Determine the (x, y) coordinate at the center of the cell enclosing the given text.  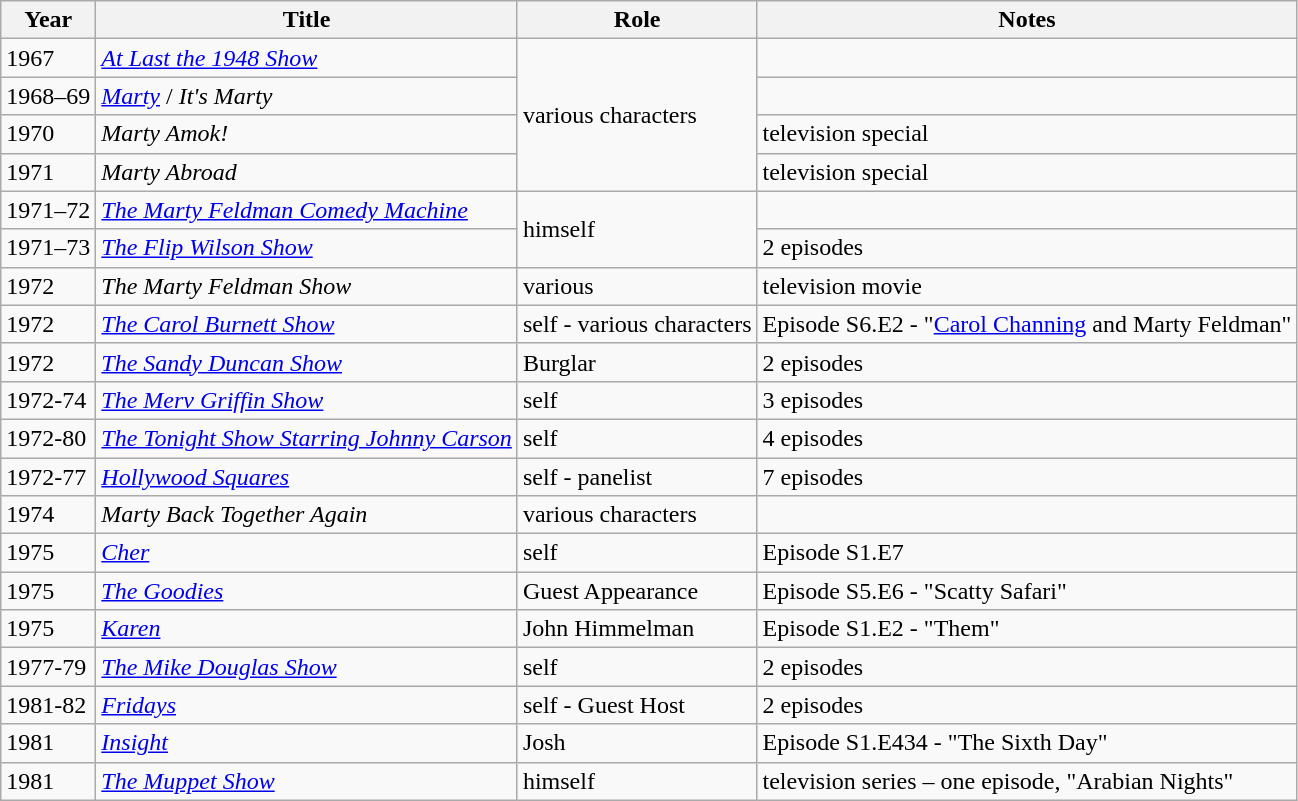
John Himmelman (637, 629)
Episode S1.E2 - "Them" (1027, 629)
Marty Amok! (307, 134)
Marty Abroad (307, 172)
Josh (637, 743)
The Marty Feldman Comedy Machine (307, 210)
1968–69 (48, 96)
Marty / It's Marty (307, 96)
Role (637, 20)
1967 (48, 58)
self - panelist (637, 477)
1972-77 (48, 477)
The Tonight Show Starring Johnny Carson (307, 438)
1981-82 (48, 705)
1970 (48, 134)
The Flip Wilson Show (307, 248)
Episode S6.E2 - "Carol Channing and Marty Feldman" (1027, 324)
television movie (1027, 286)
The Goodies (307, 591)
Year (48, 20)
Guest Appearance (637, 591)
Notes (1027, 20)
Title (307, 20)
Hollywood Squares (307, 477)
Cher (307, 553)
1974 (48, 515)
The Carol Burnett Show (307, 324)
Episode S1.E7 (1027, 553)
3 episodes (1027, 400)
At Last the 1948 Show (307, 58)
4 episodes (1027, 438)
The Mike Douglas Show (307, 667)
The Merv Griffin Show (307, 400)
The Sandy Duncan Show (307, 362)
7 episodes (1027, 477)
1971–72 (48, 210)
self - various characters (637, 324)
Insight (307, 743)
Karen (307, 629)
1977-79 (48, 667)
1972-74 (48, 400)
various (637, 286)
Burglar (637, 362)
1971–73 (48, 248)
1971 (48, 172)
The Muppet Show (307, 781)
television series – one episode, "Arabian Nights" (1027, 781)
Fridays (307, 705)
1972-80 (48, 438)
self - Guest Host (637, 705)
Marty Back Together Again (307, 515)
Episode S5.E6 - "Scatty Safari" (1027, 591)
The Marty Feldman Show (307, 286)
Episode S1.E434 - "The Sixth Day" (1027, 743)
